Output the [X, Y] coordinate of the center of the cell containing the given text.  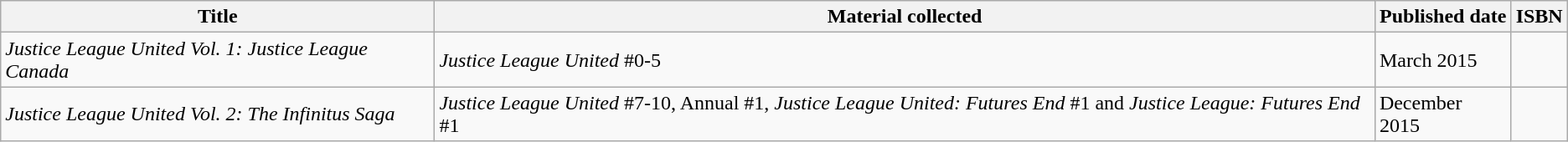
Justice League United Vol. 2: The Infinitus Saga [218, 114]
Title [218, 17]
December 2015 [1442, 114]
Justice League United #7-10, Annual #1, Justice League United: Futures End #1 and Justice League: Futures End #1 [905, 114]
March 2015 [1442, 60]
Published date [1442, 17]
Material collected [905, 17]
Justice League United #0-5 [905, 60]
Justice League United Vol. 1: Justice League Canada [218, 60]
ISBN [1540, 17]
